Scan for the cell matching the given text and deliver its (X, Y) coordinate at center. 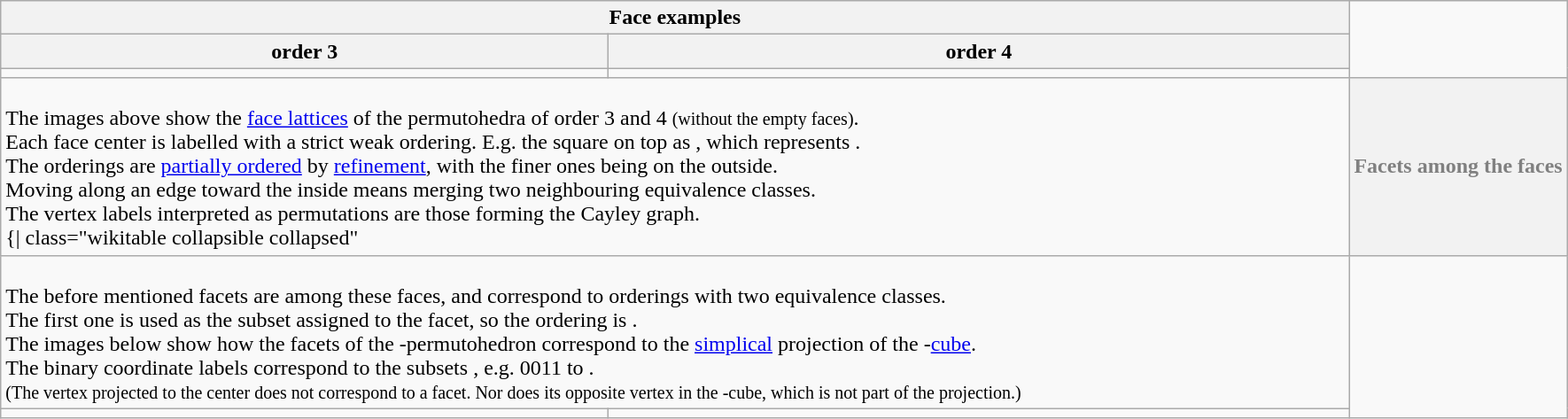
order 3 (305, 51)
Facets among the faces (1458, 167)
Face examples (675, 18)
order 4 (979, 51)
